Return the [X, Y] coordinate for the center point of the cell that contains the specified text.  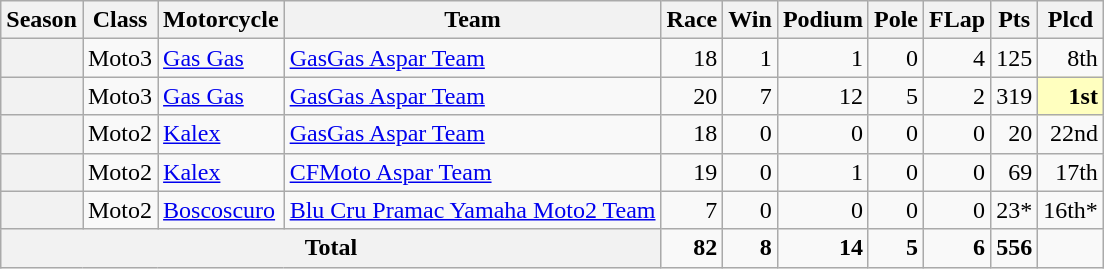
CFMoto Aspar Team [472, 172]
Pts [1014, 20]
Boscoscuro [222, 210]
82 [692, 248]
FLap [958, 20]
Motorcycle [222, 20]
14 [822, 248]
Pole [896, 20]
17th [1071, 172]
22nd [1071, 134]
Total [331, 248]
Podium [822, 20]
6 [958, 248]
12 [822, 96]
Team [472, 20]
125 [1014, 58]
19 [692, 172]
23* [1014, 210]
319 [1014, 96]
16th* [1071, 210]
Class [120, 20]
69 [1014, 172]
Win [750, 20]
Blu Cru Pramac Yamaha Moto2 Team [472, 210]
8 [750, 248]
4 [958, 58]
8th [1071, 58]
Race [692, 20]
556 [1014, 248]
2 [958, 96]
1st [1071, 96]
Plcd [1071, 20]
Season [42, 20]
